From the cell containing the given text, extract its center point as [X, Y] coordinate. 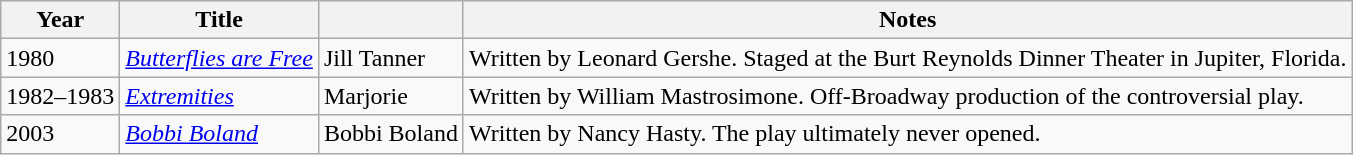
Jill Tanner [390, 58]
Title [220, 20]
Year [60, 20]
Extremities [220, 96]
Butterflies are Free [220, 58]
Written by Leonard Gershe. Staged at the Burt Reynolds Dinner Theater in Jupiter, Florida. [907, 58]
1982–1983 [60, 96]
Written by Nancy Hasty. The play ultimately never opened. [907, 134]
Notes [907, 20]
1980 [60, 58]
Written by William Mastrosimone. Off-Broadway production of the controversial play. [907, 96]
Marjorie [390, 96]
2003 [60, 134]
